Detect which cell encompasses the target text, then output its (x, y) center coordinate. 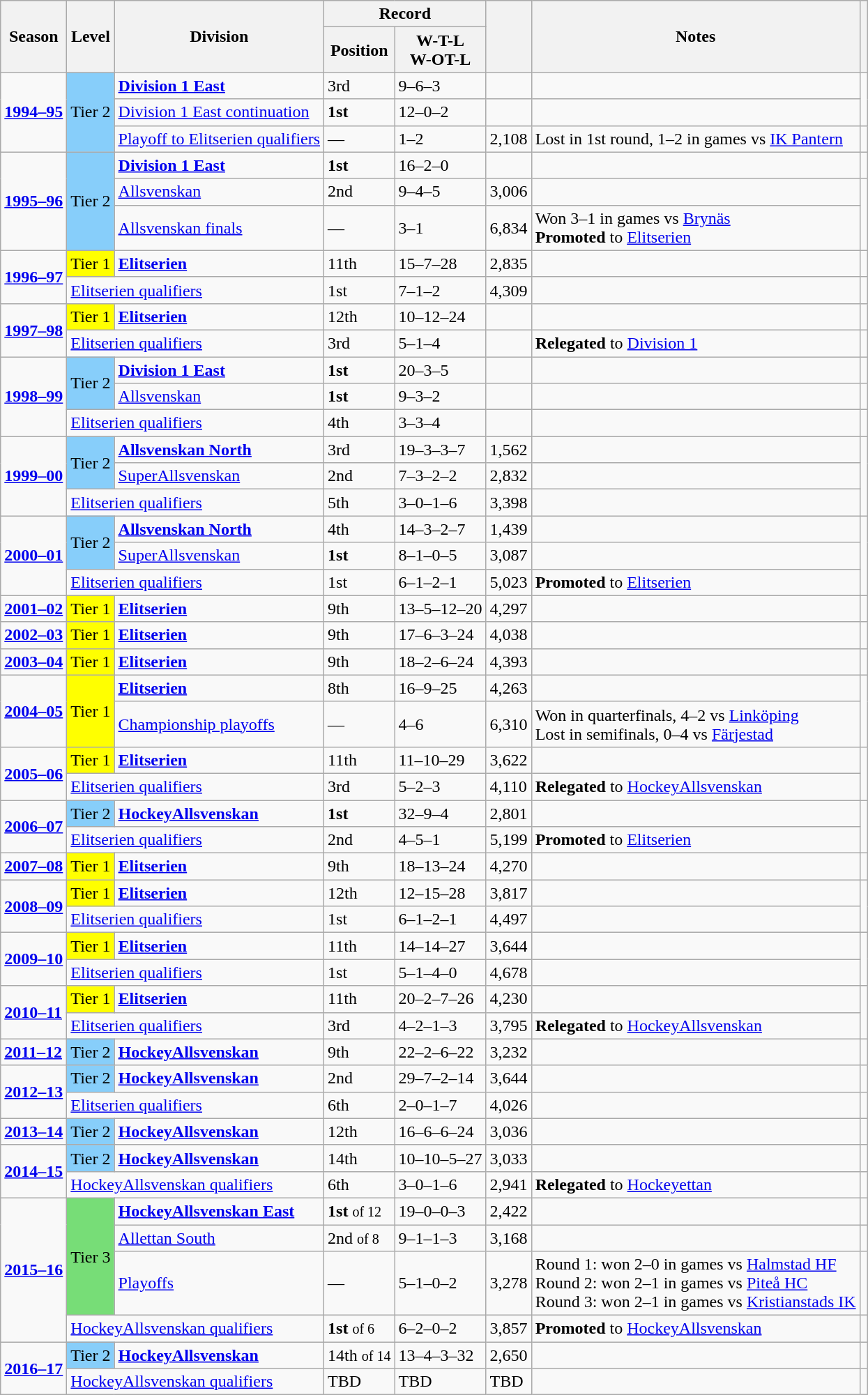
5–1–4–0 (441, 973)
3–1 (441, 227)
6–2–0–2 (441, 1329)
10–10–5–27 (441, 1158)
Promoted to HockeyAllsvenskan (696, 1329)
13–5–12–20 (441, 609)
2,650 (509, 1355)
3,232 (509, 1052)
10–12–24 (441, 317)
2002–03 (33, 635)
2006–07 (33, 827)
3,033 (509, 1158)
Division 1 East continuation (219, 112)
Notes (696, 36)
11–10–29 (441, 760)
Division (219, 36)
5th (360, 503)
3,006 (509, 192)
14th (360, 1158)
3,622 (509, 760)
2,832 (509, 476)
2,422 (509, 1211)
16–6–6–24 (441, 1131)
3–3–4 (441, 423)
4,038 (509, 635)
4,393 (509, 662)
20–2–7–26 (441, 999)
2012–13 (33, 1092)
2013–14 (33, 1131)
2000–01 (33, 556)
15–7–28 (441, 264)
Playoffs (219, 1283)
2007–08 (33, 867)
14–3–2–7 (441, 529)
1996–97 (33, 277)
18–13–24 (441, 867)
3,087 (509, 556)
9–6–3 (441, 86)
4,263 (509, 688)
Level (91, 36)
2004–05 (33, 711)
2008–09 (33, 906)
1,562 (509, 450)
6,310 (509, 724)
1998–99 (33, 397)
14–14–27 (441, 946)
Won in quarterfinals, 4–2 vs LinköpingLost in semifinals, 0–4 vs Färjestad (696, 724)
5,199 (509, 840)
2011–12 (33, 1052)
2,941 (509, 1184)
14th of 14 (360, 1355)
7–3–2–2 (441, 476)
4–2–1–3 (441, 1026)
8th (360, 688)
12–15–28 (441, 893)
16–9–25 (441, 688)
22–2–6–22 (441, 1052)
2009–10 (33, 959)
Season (33, 36)
Championship playoffs (219, 724)
Position (360, 50)
9–4–5 (441, 192)
Allsvenskan finals (219, 227)
9–3–2 (441, 397)
2016–17 (33, 1369)
Tier 3 (91, 1256)
13–4–3–32 (441, 1355)
HockeyAllsvenskan East (219, 1211)
Record (405, 14)
2014–15 (33, 1171)
4,026 (509, 1105)
3,398 (509, 503)
6,834 (509, 227)
2001–02 (33, 609)
4,110 (509, 786)
4–6 (441, 724)
8–1–0–5 (441, 556)
3,795 (509, 1026)
16–2–0 (441, 165)
4,497 (509, 920)
4,678 (509, 973)
32–9–4 (441, 814)
3,036 (509, 1131)
4,309 (509, 290)
Playoff to Elitserien qualifiers (219, 139)
1,439 (509, 529)
Won 3–1 in games vs Brynäs Promoted to Elitserien (696, 227)
2,835 (509, 264)
12–0–2 (441, 112)
1997–98 (33, 330)
1–2 (441, 139)
2015–16 (33, 1270)
19–3–3–7 (441, 450)
Round 1: won 2–0 in games vs Halmstad HFRound 2: won 2–1 in games vs Piteå HCRound 3: won 2–1 in games vs Kristianstads IK (696, 1283)
3,817 (509, 893)
Allettan South (219, 1237)
2003–04 (33, 662)
2nd of 8 (360, 1237)
5,023 (509, 582)
19–0–0–3 (441, 1211)
2–0–1–7 (441, 1105)
3,857 (509, 1329)
1st of 6 (360, 1329)
3,168 (509, 1237)
5–1–4 (441, 343)
4,230 (509, 999)
17–6–3–24 (441, 635)
W-T-LW-OT-L (441, 50)
2005–06 (33, 773)
18–2–6–24 (441, 662)
5–2–3 (441, 786)
20–3–5 (441, 370)
4–5–1 (441, 840)
4,297 (509, 609)
1994–95 (33, 112)
4,270 (509, 867)
2,801 (509, 814)
29–7–2–14 (441, 1078)
2,108 (509, 139)
Relegated to Division 1 (696, 343)
Lost in 1st round, 1–2 in games vs IK Pantern (696, 139)
9–1–1–3 (441, 1237)
7–1–2 (441, 290)
2010–11 (33, 1012)
1999–00 (33, 476)
1995–96 (33, 201)
1st of 12 (360, 1211)
5–1–0–2 (441, 1283)
3,278 (509, 1283)
Relegated to Hockeyettan (696, 1184)
